Locate the cell with the specified text and output its [x, y] center coordinate. 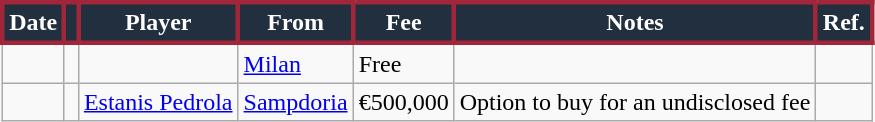
Estanis Pedrola [158, 102]
Milan [296, 63]
Option to buy for an undisclosed fee [635, 102]
Date [33, 22]
Ref. [844, 22]
Sampdoria [296, 102]
€500,000 [404, 102]
Notes [635, 22]
Fee [404, 22]
Free [404, 63]
Player [158, 22]
From [296, 22]
